Search for the cell housing the specified text and yield its [x, y] center coordinate. 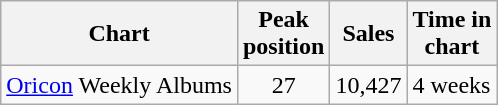
Sales [368, 34]
Chart [120, 34]
27 [283, 85]
Oricon Weekly Albums [120, 85]
Peakposition [283, 34]
4 weeks [452, 85]
10,427 [368, 85]
Time inchart [452, 34]
